Determine the (x, y) coordinate at the center of the cell enclosing the given text.  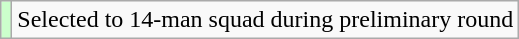
Selected to 14-man squad during preliminary round (266, 20)
